Locate the cell with the specified text and output its (x, y) center coordinate. 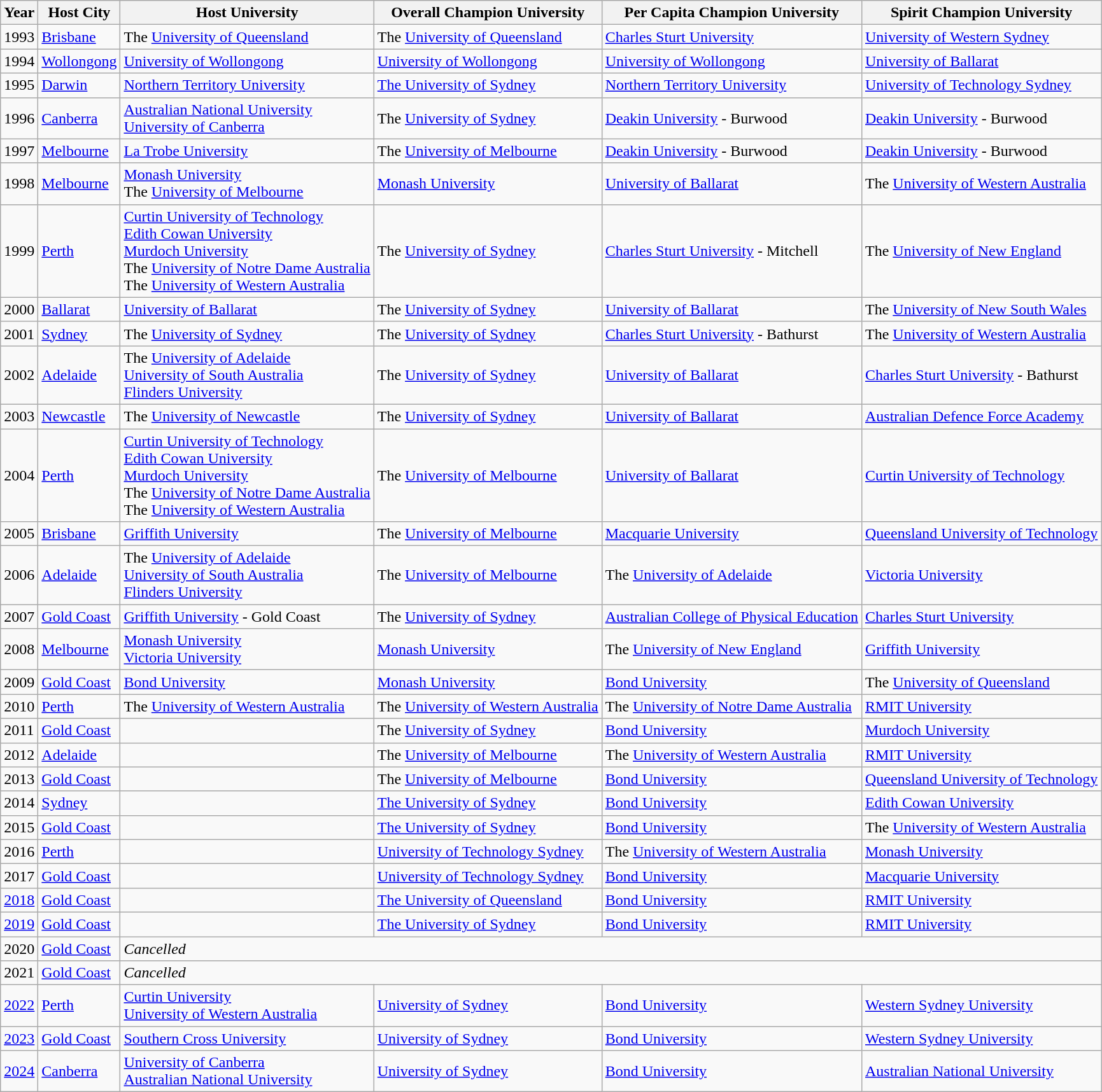
2019 (19, 924)
1999 (19, 251)
1994 (19, 61)
1996 (19, 118)
Murdoch University (981, 731)
Southern Cross University (247, 1039)
Year (19, 13)
Host University (247, 13)
The University of Adelaide (731, 575)
The University of Notre Dame Australia (731, 706)
2010 (19, 706)
2016 (19, 851)
2015 (19, 827)
2007 (19, 617)
2000 (19, 309)
Spirit Champion University (981, 13)
Australian Defence Force Academy (981, 416)
Curtin University of Technology (981, 475)
2011 (19, 731)
2017 (19, 876)
2003 (19, 416)
2022 (19, 1005)
Australian College of Physical Education (731, 617)
1997 (19, 151)
2002 (19, 375)
Griffith University - Gold Coast (247, 617)
Curtin UniversityUniversity of Western Australia (247, 1005)
Australian National University (981, 1072)
Wollongong (79, 61)
1995 (19, 85)
University of Western Sydney (981, 37)
Per Capita Champion University (731, 13)
2012 (19, 755)
Newcastle (79, 416)
1998 (19, 183)
2005 (19, 534)
2008 (19, 649)
The University of Newcastle (247, 416)
The University of New South Wales (981, 309)
2013 (19, 779)
2023 (19, 1039)
2018 (19, 900)
Edith Cowan University (981, 803)
2021 (19, 973)
La Trobe University (247, 151)
Monash UniversityThe University of Melbourne (247, 183)
2014 (19, 803)
Victoria University (981, 575)
Charles Sturt University - Mitchell (731, 251)
Monash UniversityVictoria University (247, 649)
1993 (19, 37)
2020 (19, 949)
2009 (19, 682)
University of CanberraAustralian National University (247, 1072)
Ballarat (79, 309)
2024 (19, 1072)
Australian National University University of Canberra (247, 118)
Darwin (79, 85)
2006 (19, 575)
Overall Champion University (488, 13)
Host City (79, 13)
2001 (19, 333)
2004 (19, 475)
